For the text-containing cell, return its midpoint in [X, Y] coordinate format. 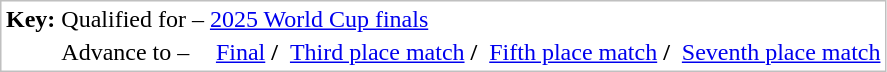
Qualified for – [133, 19]
Seventh place match [781, 53]
Final / [246, 53]
Advance to – [133, 53]
Key: [30, 36]
Fifth place match / [580, 53]
2025 World Cup finals [346, 19]
Third place match / [383, 53]
